Scan for the cell matching the given text and deliver its (x, y) coordinate at center. 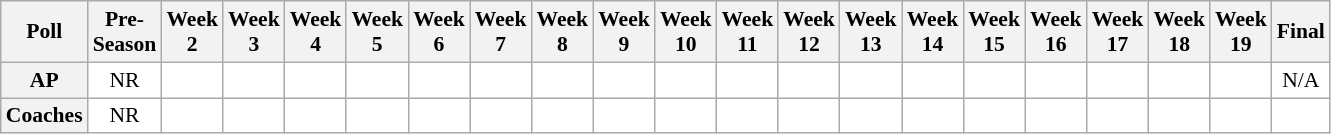
Week12 (809, 32)
N/A (1301, 80)
Week6 (439, 32)
Week11 (748, 32)
Week17 (1118, 32)
Week3 (254, 32)
Week15 (994, 32)
Week2 (192, 32)
Week4 (316, 32)
Pre-Season (125, 32)
Week5 (377, 32)
Week13 (871, 32)
Week8 (562, 32)
Week9 (624, 32)
Coaches (44, 116)
Week18 (1179, 32)
Week14 (933, 32)
Week16 (1056, 32)
Week10 (686, 32)
AP (44, 80)
Week19 (1241, 32)
Poll (44, 32)
Final (1301, 32)
Week7 (501, 32)
